For the text-containing cell, return its midpoint in (x, y) coordinate format. 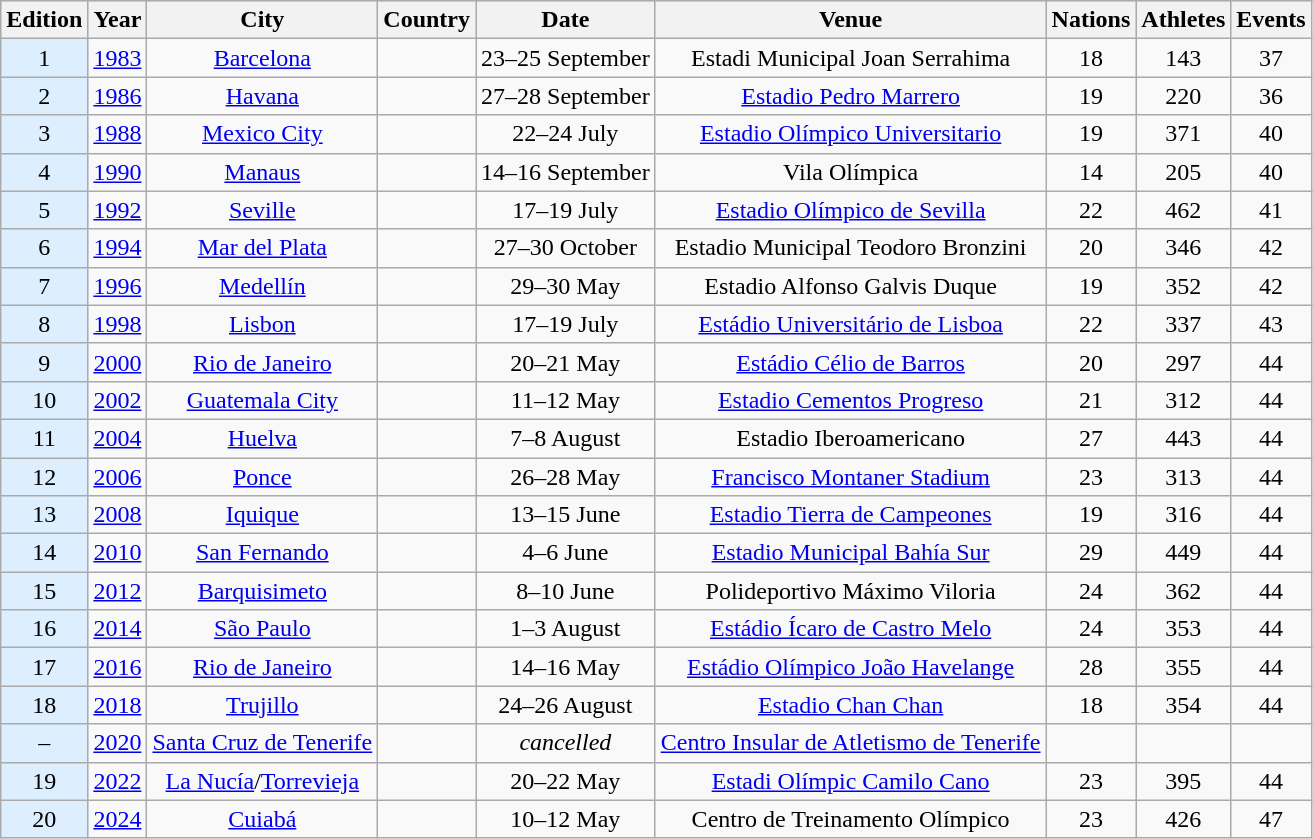
4–6 June (566, 553)
9 (44, 362)
5 (44, 210)
337 (1184, 324)
Nations (1091, 20)
1 (44, 58)
297 (1184, 362)
Estadio Tierra de Campeones (850, 515)
2014 (118, 629)
Estadio Chan Chan (850, 705)
395 (1184, 781)
cancelled (566, 743)
Estádio Célio de Barros (850, 362)
449 (1184, 553)
Cuiabá (262, 819)
Estadio Cementos Progreso (850, 400)
2004 (118, 438)
Trujillo (262, 705)
26–28 May (566, 477)
2020 (118, 743)
17 (44, 667)
La Nucía/Torrevieja (262, 781)
Huelva (262, 438)
2022 (118, 781)
– (44, 743)
San Fernando (262, 553)
205 (1184, 172)
27–30 October (566, 248)
Estadi Olímpic Camilo Cano (850, 781)
2008 (118, 515)
312 (1184, 400)
10 (44, 400)
Santa Cruz de Tenerife (262, 743)
Mar del Plata (262, 248)
21 (1091, 400)
14–16 May (566, 667)
Vila Olímpica (850, 172)
47 (1271, 819)
Francisco Montaner Stadium (850, 477)
2018 (118, 705)
22–24 July (566, 134)
Estadio Iberoamericano (850, 438)
20–22 May (566, 781)
12 (44, 477)
1992 (118, 210)
Date (566, 20)
7 (44, 286)
313 (1184, 477)
8 (44, 324)
1988 (118, 134)
37 (1271, 58)
2012 (118, 591)
316 (1184, 515)
Estádio Universitário de Lisboa (850, 324)
Estadi Municipal Joan Serrahima (850, 58)
1983 (118, 58)
443 (1184, 438)
Havana (262, 96)
Estadio Municipal Teodoro Bronzini (850, 248)
2006 (118, 477)
27 (1091, 438)
Ponce (262, 477)
371 (1184, 134)
11 (44, 438)
43 (1271, 324)
426 (1184, 819)
Estadio Alfonso Galvis Duque (850, 286)
15 (44, 591)
352 (1184, 286)
Mexico City (262, 134)
41 (1271, 210)
Polideportivo Máximo Viloria (850, 591)
Estadio Olímpico de Sevilla (850, 210)
Estadio Municipal Bahía Sur (850, 553)
1990 (118, 172)
20–21 May (566, 362)
13–15 June (566, 515)
29–30 May (566, 286)
Athletes (1184, 20)
36 (1271, 96)
Country (427, 20)
346 (1184, 248)
355 (1184, 667)
2016 (118, 667)
Guatemala City (262, 400)
Lisbon (262, 324)
27–28 September (566, 96)
7–8 August (566, 438)
1986 (118, 96)
16 (44, 629)
Venue (850, 20)
8–10 June (566, 591)
354 (1184, 705)
Manaus (262, 172)
24–26 August (566, 705)
13 (44, 515)
Barcelona (262, 58)
14–16 September (566, 172)
City (262, 20)
Estádio Olímpico João Havelange (850, 667)
2002 (118, 400)
São Paulo (262, 629)
Seville (262, 210)
29 (1091, 553)
353 (1184, 629)
6 (44, 248)
2010 (118, 553)
1996 (118, 286)
28 (1091, 667)
462 (1184, 210)
Estádio Ícaro de Castro Melo (850, 629)
23–25 September (566, 58)
Edition (44, 20)
Barquisimeto (262, 591)
Centro de Treinamento Olímpico (850, 819)
1998 (118, 324)
Estadio Olímpico Universitario (850, 134)
4 (44, 172)
11–12 May (566, 400)
Centro Insular de Atletismo de Tenerife (850, 743)
220 (1184, 96)
Events (1271, 20)
3 (44, 134)
Medellín (262, 286)
2000 (118, 362)
Iquique (262, 515)
1–3 August (566, 629)
10–12 May (566, 819)
Estadio Pedro Marrero (850, 96)
362 (1184, 591)
Year (118, 20)
2 (44, 96)
143 (1184, 58)
2024 (118, 819)
1994 (118, 248)
